From the cell containing the given text, extract its center point as [X, Y] coordinate. 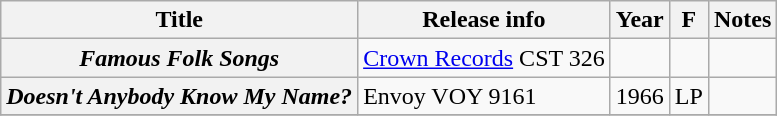
Famous Folk Songs [180, 58]
Crown Records CST 326 [484, 58]
F [688, 20]
Release info [484, 20]
Notes [742, 20]
Envoy VOY 9161 [484, 96]
Year [640, 20]
Doesn't Anybody Know My Name? [180, 96]
Title [180, 20]
LP [688, 96]
1966 [640, 96]
